Output the [X, Y] coordinate of the center of the cell containing the given text.  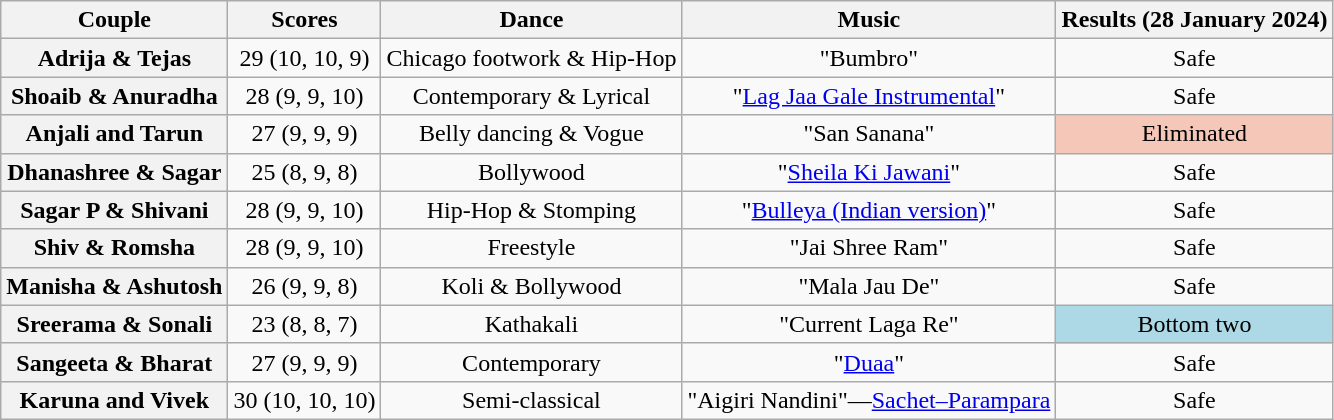
"Bulleya (Indian version)" [869, 210]
Dhanashree & Sagar [114, 172]
Music [869, 20]
23 (8, 8, 7) [304, 324]
Couple [114, 20]
Koli & Bollywood [532, 286]
"Current Laga Re" [869, 324]
26 (9, 9, 8) [304, 286]
Bollywood [532, 172]
"Aigiri Nandini"—Sachet–Parampara [869, 400]
Semi-classical [532, 400]
Chicago footwork & Hip-Hop [532, 58]
Contemporary & Lyrical [532, 96]
30 (10, 10, 10) [304, 400]
Adrija & Tejas [114, 58]
Sreerama & Sonali [114, 324]
Freestyle [532, 248]
Scores [304, 20]
Shiv & Romsha [114, 248]
"Lag Jaa Gale Instrumental" [869, 96]
Karuna and Vivek [114, 400]
Kathakali [532, 324]
Results (28 January 2024) [1194, 20]
Anjali and Tarun [114, 134]
Sangeeta & Bharat [114, 362]
"Jai Shree Ram" [869, 248]
Eliminated [1194, 134]
Belly dancing & Vogue [532, 134]
"San Sanana" [869, 134]
Sagar P & Shivani [114, 210]
"Duaa" [869, 362]
Bottom two [1194, 324]
Hip-Hop & Stomping [532, 210]
25 (8, 9, 8) [304, 172]
Manisha & Ashutosh [114, 286]
29 (10, 10, 9) [304, 58]
"Bumbro" [869, 58]
Dance [532, 20]
Contemporary [532, 362]
"Sheila Ki Jawani" [869, 172]
Shoaib & Anuradha [114, 96]
"Mala Jau De" [869, 286]
